For the text-containing cell, return its midpoint in [x, y] coordinate format. 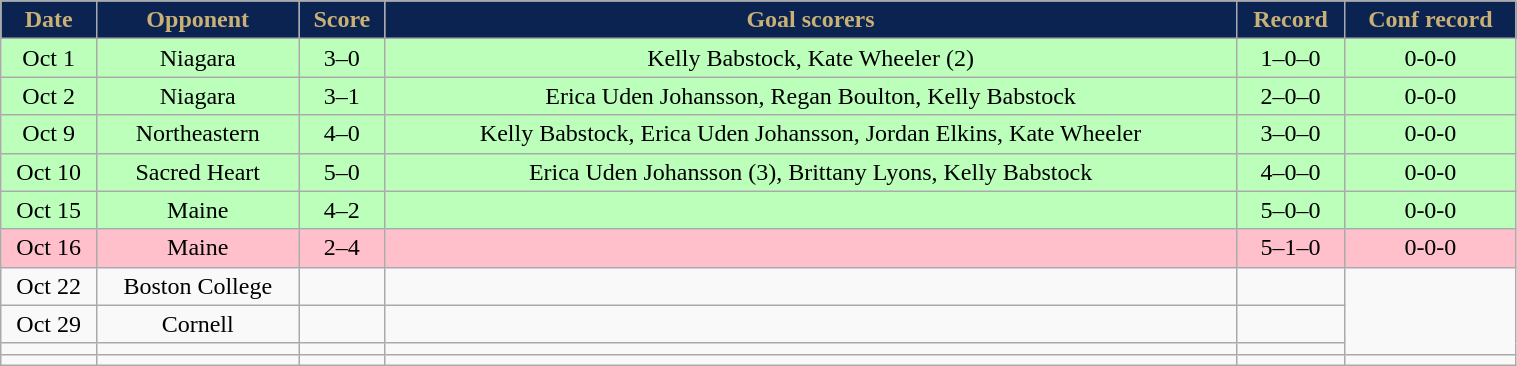
Date [49, 20]
5–0–0 [1290, 210]
2–4 [342, 248]
Oct 2 [49, 96]
Goal scorers [810, 20]
Oct 16 [49, 248]
4–0–0 [1290, 172]
Sacred Heart [198, 172]
2–0–0 [1290, 96]
3–0 [342, 58]
3–0–0 [1290, 134]
Score [342, 20]
4–0 [342, 134]
Conf record [1430, 20]
Erica Uden Johansson (3), Brittany Lyons, Kelly Babstock [810, 172]
Boston College [198, 286]
Cornell [198, 324]
Oct 22 [49, 286]
5–0 [342, 172]
Erica Uden Johansson, Regan Boulton, Kelly Babstock [810, 96]
4–2 [342, 210]
3–1 [342, 96]
Oct 1 [49, 58]
1–0–0 [1290, 58]
Kelly Babstock, Erica Uden Johansson, Jordan Elkins, Kate Wheeler [810, 134]
Opponent [198, 20]
Oct 29 [49, 324]
Oct 10 [49, 172]
Northeastern [198, 134]
5–1–0 [1290, 248]
Oct 9 [49, 134]
Oct 15 [49, 210]
Record [1290, 20]
Kelly Babstock, Kate Wheeler (2) [810, 58]
